Provide the (x, y) coordinate of the cell's center where the given text is located.  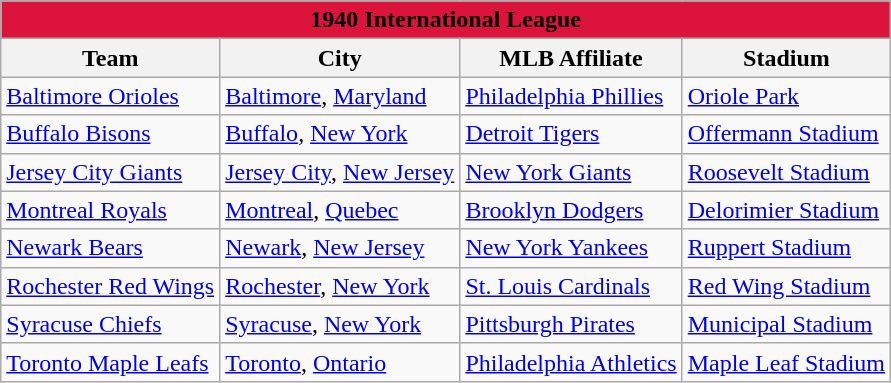
Oriole Park (786, 96)
Toronto, Ontario (340, 362)
Philadelphia Athletics (571, 362)
1940 International League (446, 20)
City (340, 58)
Syracuse Chiefs (110, 324)
Offermann Stadium (786, 134)
Buffalo Bisons (110, 134)
Brooklyn Dodgers (571, 210)
Buffalo, New York (340, 134)
Toronto Maple Leafs (110, 362)
Team (110, 58)
Jersey City Giants (110, 172)
Ruppert Stadium (786, 248)
Baltimore Orioles (110, 96)
Baltimore, Maryland (340, 96)
New York Giants (571, 172)
Maple Leaf Stadium (786, 362)
Rochester, New York (340, 286)
Newark, New Jersey (340, 248)
Montreal, Quebec (340, 210)
Newark Bears (110, 248)
MLB Affiliate (571, 58)
Detroit Tigers (571, 134)
Philadelphia Phillies (571, 96)
Stadium (786, 58)
Delorimier Stadium (786, 210)
Municipal Stadium (786, 324)
St. Louis Cardinals (571, 286)
Syracuse, New York (340, 324)
New York Yankees (571, 248)
Roosevelt Stadium (786, 172)
Jersey City, New Jersey (340, 172)
Rochester Red Wings (110, 286)
Red Wing Stadium (786, 286)
Pittsburgh Pirates (571, 324)
Montreal Royals (110, 210)
